Pinpoint the cell where the given text exists, returning its [X, Y] midpoint coordinate. 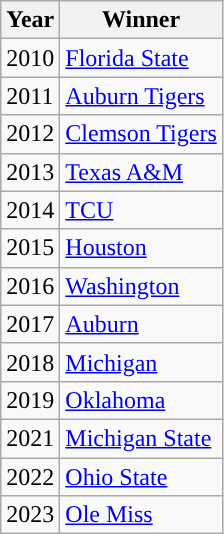
Ohio State [141, 477]
2022 [30, 477]
TCU [141, 210]
Michigan [141, 362]
2016 [30, 286]
Auburn Tigers [141, 96]
Year [30, 20]
Florida State [141, 58]
2019 [30, 400]
2014 [30, 210]
Winner [141, 20]
Clemson Tigers [141, 134]
2017 [30, 324]
Ole Miss [141, 515]
2013 [30, 172]
Texas A&M [141, 172]
2010 [30, 58]
2011 [30, 96]
2021 [30, 438]
2018 [30, 362]
Houston [141, 248]
Oklahoma [141, 400]
2012 [30, 134]
Washington [141, 286]
Auburn [141, 324]
Michigan State [141, 438]
2015 [30, 248]
2023 [30, 515]
